Pinpoint the cell where the given text exists, returning its (X, Y) midpoint coordinate. 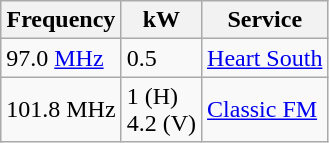
Heart South (265, 58)
kW (161, 20)
Frequency (61, 20)
97.0 MHz (61, 58)
1 (H)4.2 (V) (161, 110)
101.8 MHz (61, 110)
Classic FM (265, 110)
0.5 (161, 58)
Service (265, 20)
